Output the (x, y) coordinate of the center of the cell containing the given text.  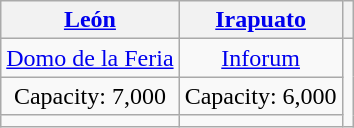
Domo de la Feria (90, 58)
Capacity: 7,000 (90, 96)
Capacity: 6,000 (260, 96)
Inforum (260, 58)
León (90, 20)
Irapuato (260, 20)
